Find where the given text appears and provide that cell's center as (x, y) coordinate. 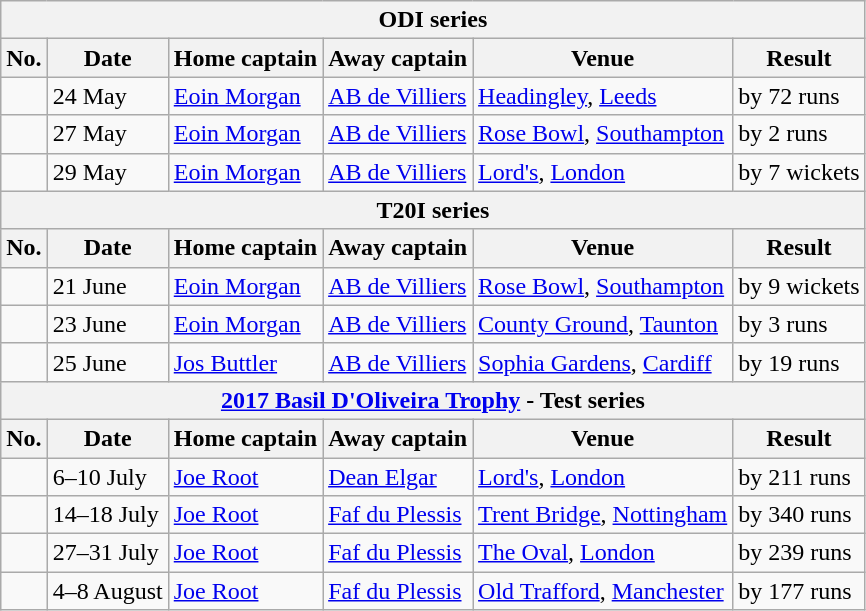
County Ground, Taunton (603, 324)
by 3 runs (799, 324)
Trent Bridge, Nottingham (603, 515)
by 340 runs (799, 515)
21 June (108, 286)
by 239 runs (799, 553)
by 177 runs (799, 591)
23 June (108, 324)
Old Trafford, Manchester (603, 591)
6–10 July (108, 477)
Jos Buttler (245, 362)
25 June (108, 362)
27–31 July (108, 553)
by 211 runs (799, 477)
by 19 runs (799, 362)
ODI series (433, 20)
by 2 runs (799, 134)
by 7 wickets (799, 172)
T20I series (433, 210)
29 May (108, 172)
14–18 July (108, 515)
27 May (108, 134)
Sophia Gardens, Cardiff (603, 362)
The Oval, London (603, 553)
4–8 August (108, 591)
24 May (108, 96)
Dean Elgar (398, 477)
by 9 wickets (799, 286)
2017 Basil D'Oliveira Trophy - Test series (433, 400)
Headingley, Leeds (603, 96)
by 72 runs (799, 96)
